Return the [x, y] coordinate for the center point of the cell that contains the specified text.  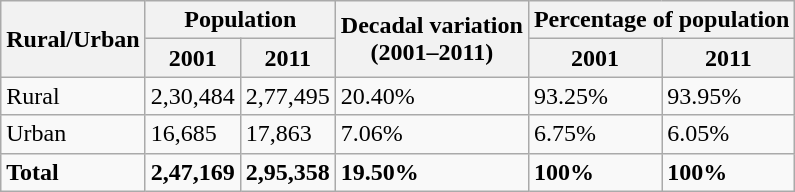
Percentage of population [662, 20]
6.05% [728, 134]
2,30,484 [192, 96]
Decadal variation(2001–2011) [432, 39]
Population [240, 20]
Rural/Urban [73, 39]
Rural [73, 96]
Urban [73, 134]
20.40% [432, 96]
2,95,358 [288, 172]
7.06% [432, 134]
16,685 [192, 134]
Total [73, 172]
93.25% [594, 96]
6.75% [594, 134]
2,77,495 [288, 96]
93.95% [728, 96]
19.50% [432, 172]
17,863 [288, 134]
2,47,169 [192, 172]
